Identify which cell holds the provided text, then report its (x, y) central coordinate. 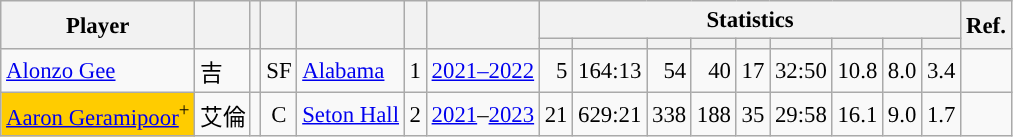
1 (415, 71)
629:21 (610, 115)
2021–2022 (482, 71)
艾倫 (223, 115)
5 (556, 71)
21 (556, 115)
29:58 (802, 115)
SF (279, 71)
Alonzo Gee (98, 71)
1.7 (942, 115)
188 (714, 115)
吉 (223, 71)
338 (670, 115)
35 (752, 115)
17 (752, 71)
32:50 (802, 71)
40 (714, 71)
8.0 (902, 71)
164:13 (610, 71)
16.1 (857, 115)
Ref. (986, 25)
Statistics (750, 20)
Aaron Geramipoor+ (98, 115)
Player (98, 25)
10.8 (857, 71)
Seton Hall (350, 115)
2021–2023 (482, 115)
2 (415, 115)
3.4 (942, 71)
9.0 (902, 115)
Alabama (350, 71)
54 (670, 71)
C (279, 115)
